For the text-containing cell, return its midpoint in [x, y] coordinate format. 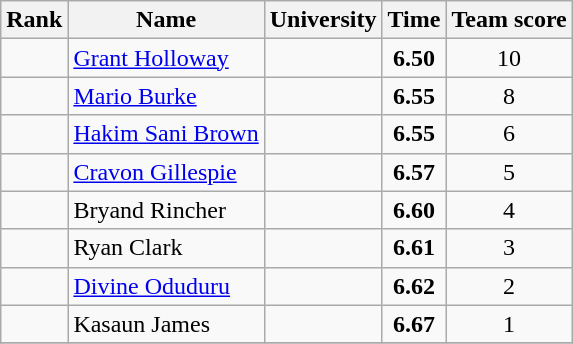
Ryan Clark [166, 248]
Divine Oduduru [166, 286]
Kasaun James [166, 324]
6 [509, 134]
6.60 [414, 210]
Mario Burke [166, 96]
Bryand Rincher [166, 210]
6.62 [414, 286]
Rank [34, 20]
Name [166, 20]
10 [509, 58]
Team score [509, 20]
Cravon Gillespie [166, 172]
3 [509, 248]
Time [414, 20]
6.57 [414, 172]
6.50 [414, 58]
University [323, 20]
8 [509, 96]
4 [509, 210]
1 [509, 324]
6.67 [414, 324]
5 [509, 172]
Grant Holloway [166, 58]
2 [509, 286]
Hakim Sani Brown [166, 134]
6.61 [414, 248]
